Return (x, y) of the center of cell containing provided text 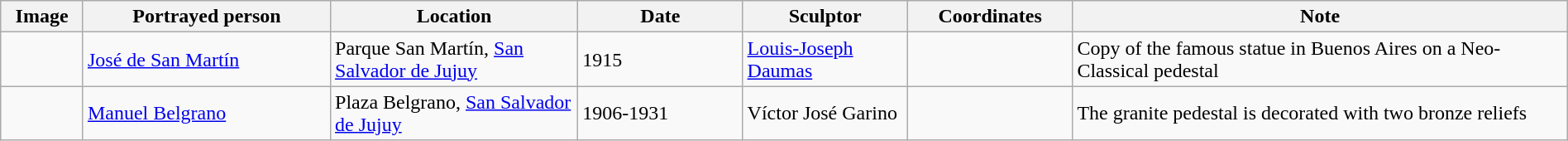
Plaza Belgrano, San Salvador de Jujuy (455, 113)
Sculptor (825, 17)
Víctor José Garino (825, 113)
Portrayed person (207, 17)
Date (660, 17)
Note (1320, 17)
Coordinates (989, 17)
Copy of the famous statue in Buenos Aires on a Neo-Classical pedestal (1320, 60)
1906-1931 (660, 113)
The granite pedestal is decorated with two bronze reliefs (1320, 113)
Parque San Martín, San Salvador de Jujuy (455, 60)
Image (42, 17)
José de San Martín (207, 60)
1915 (660, 60)
Location (455, 17)
Manuel Belgrano (207, 113)
Louis-Joseph Daumas (825, 60)
